Determine the (x, y) coordinate at the center of the cell enclosing the given text.  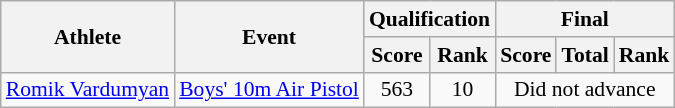
Did not advance (584, 90)
Athlete (88, 36)
563 (397, 90)
Qualification (430, 19)
Final (584, 19)
10 (462, 90)
Boys' 10m Air Pistol (269, 90)
Event (269, 36)
Romik Vardumyan (88, 90)
Total (584, 55)
